Return [x, y] of the center of cell containing provided text 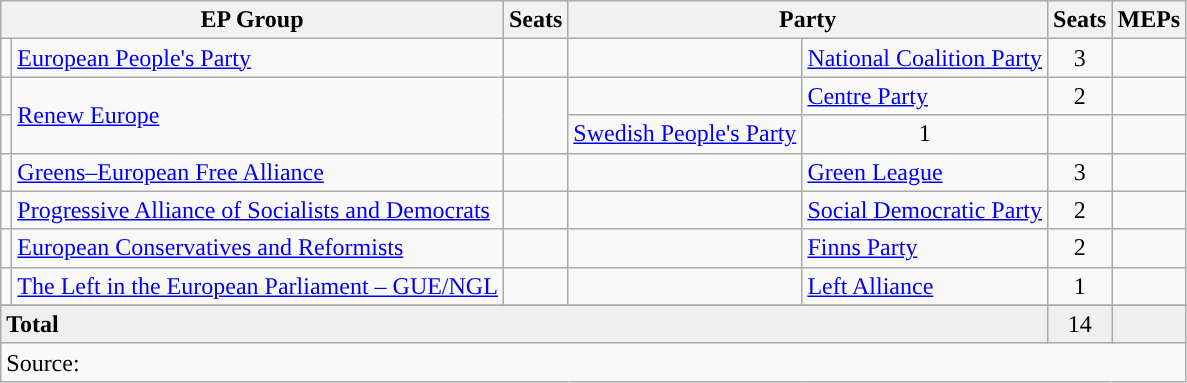
Greens–European Free Alliance [258, 172]
Progressive Alliance of Socialists and Democrats [258, 210]
The Left in the European Parliament – GUE/NGL [258, 286]
Total [524, 324]
Renew Europe [258, 115]
Swedish People's Party [685, 134]
Centre Party [925, 96]
EP Group [252, 20]
14 [1080, 324]
Left Alliance [925, 286]
National Coalition Party [925, 58]
Party [808, 20]
Green League [925, 172]
Finns Party [925, 248]
European Conservatives and Reformists [258, 248]
Social Democratic Party [925, 210]
Source: [594, 362]
MEPs [1149, 20]
European People's Party [258, 58]
